Search for the cell housing the specified text and yield its [x, y] center coordinate. 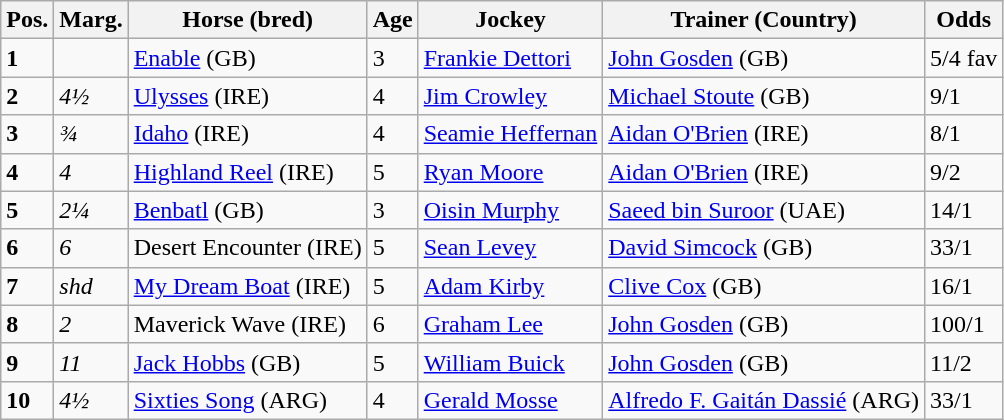
Pos. [28, 20]
5/4 fav [963, 58]
shd [91, 286]
Idaho (IRE) [248, 134]
10 [28, 400]
Marg. [91, 20]
Enable (GB) [248, 58]
9 [28, 362]
8 [28, 324]
William Buick [510, 362]
2¼ [91, 210]
9/2 [963, 172]
Highland Reel (IRE) [248, 172]
Alfredo F. Gaitán Dassié (ARG) [764, 400]
Adam Kirby [510, 286]
Odds [963, 20]
Jim Crowley [510, 96]
16/1 [963, 286]
9/1 [963, 96]
Gerald Mosse [510, 400]
1 [28, 58]
David Simcock (GB) [764, 248]
¾ [91, 134]
Age [392, 20]
100/1 [963, 324]
Graham Lee [510, 324]
Seamie Heffernan [510, 134]
Maverick Wave (IRE) [248, 324]
11 [91, 362]
14/1 [963, 210]
Ulysses (IRE) [248, 96]
Sean Levey [510, 248]
Ryan Moore [510, 172]
Trainer (Country) [764, 20]
Horse (bred) [248, 20]
Jack Hobbs (GB) [248, 362]
Michael Stoute (GB) [764, 96]
Clive Cox (GB) [764, 286]
Frankie Dettori [510, 58]
Benbatl (GB) [248, 210]
Oisin Murphy [510, 210]
Jockey [510, 20]
Desert Encounter (IRE) [248, 248]
8/1 [963, 134]
11/2 [963, 362]
7 [28, 286]
My Dream Boat (IRE) [248, 286]
Saeed bin Suroor (UAE) [764, 210]
Sixties Song (ARG) [248, 400]
